Determine the (X, Y) coordinate at the center of the cell enclosing the given text.  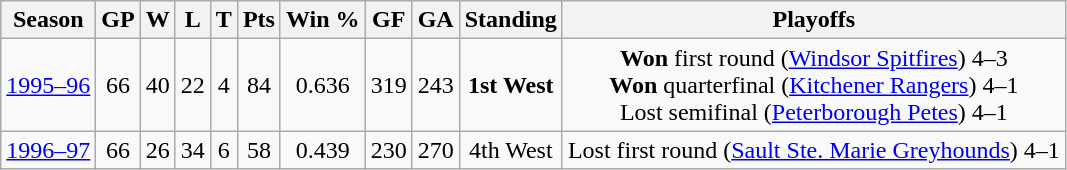
0.636 (322, 85)
Standing (510, 20)
243 (436, 85)
22 (192, 85)
26 (158, 150)
Lost first round (Sault Ste. Marie Greyhounds) 4–1 (814, 150)
6 (224, 150)
4th West (510, 150)
Season (48, 20)
270 (436, 150)
1995–96 (48, 85)
1996–97 (48, 150)
Pts (258, 20)
Won first round (Windsor Spitfires) 4–3Won quarterfinal (Kitchener Rangers) 4–1Lost semifinal (Peterborough Petes) 4–1 (814, 85)
W (158, 20)
1st West (510, 85)
Playoffs (814, 20)
GF (388, 20)
4 (224, 85)
34 (192, 150)
319 (388, 85)
230 (388, 150)
L (192, 20)
0.439 (322, 150)
GP (118, 20)
58 (258, 150)
84 (258, 85)
40 (158, 85)
Win % (322, 20)
T (224, 20)
GA (436, 20)
